Capture the cell that displays the provided text and extract its (X, Y) central coordinate. 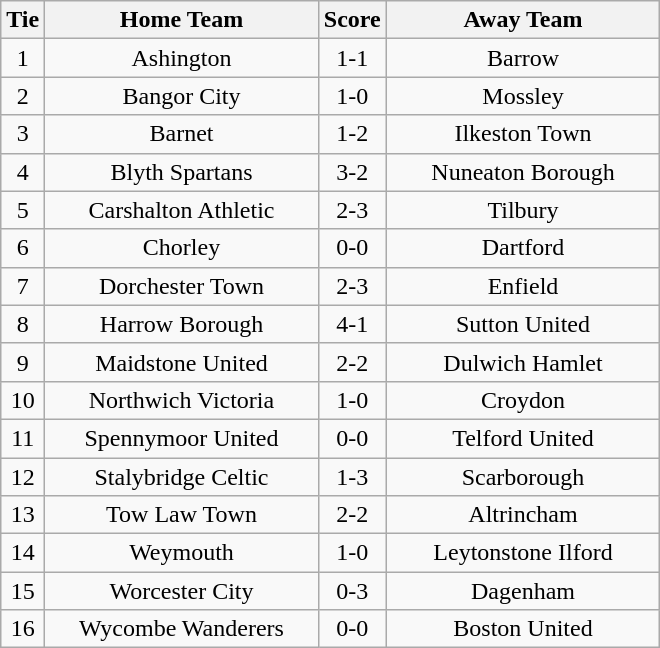
Tie (23, 20)
Home Team (182, 20)
Score (352, 20)
Ilkeston Town (523, 134)
11 (23, 438)
Mossley (523, 96)
Spennymoor United (182, 438)
10 (23, 400)
13 (23, 515)
Away Team (523, 20)
5 (23, 210)
Maidstone United (182, 362)
Carshalton Athletic (182, 210)
Dartford (523, 248)
Blyth Spartans (182, 172)
Northwich Victoria (182, 400)
Bangor City (182, 96)
12 (23, 477)
9 (23, 362)
1-1 (352, 58)
1-3 (352, 477)
Nuneaton Borough (523, 172)
Dulwich Hamlet (523, 362)
Chorley (182, 248)
1 (23, 58)
0-3 (352, 591)
Worcester City (182, 591)
Leytonstone Ilford (523, 553)
Dagenham (523, 591)
7 (23, 286)
3 (23, 134)
15 (23, 591)
Dorchester Town (182, 286)
Croydon (523, 400)
14 (23, 553)
4 (23, 172)
6 (23, 248)
Ashington (182, 58)
Tow Law Town (182, 515)
3-2 (352, 172)
Barnet (182, 134)
16 (23, 629)
Tilbury (523, 210)
1-2 (352, 134)
Altrincham (523, 515)
Sutton United (523, 324)
8 (23, 324)
Enfield (523, 286)
Telford United (523, 438)
Wycombe Wanderers (182, 629)
Barrow (523, 58)
Boston United (523, 629)
Scarborough (523, 477)
Weymouth (182, 553)
2 (23, 96)
Harrow Borough (182, 324)
Stalybridge Celtic (182, 477)
4-1 (352, 324)
